Capture the cell that displays the provided text and extract its [x, y] central coordinate. 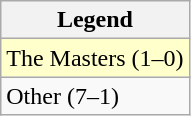
Other (7–1) [95, 96]
The Masters (1–0) [95, 58]
Legend [95, 20]
